Identify which cell holds the provided text, then report its [X, Y] central coordinate. 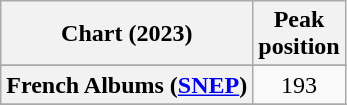
193 [299, 85]
Chart (2023) [127, 34]
Peakposition [299, 34]
French Albums (SNEP) [127, 85]
